Identify which cell holds the provided text, then report its (X, Y) central coordinate. 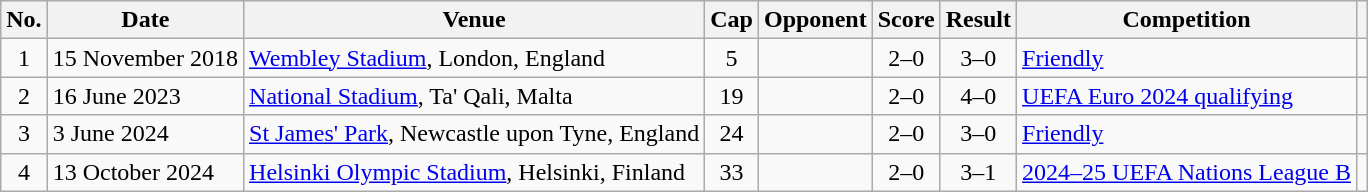
Helsinki Olympic Stadium, Helsinki, Finland (474, 172)
Score (906, 20)
National Stadium, Ta' Qali, Malta (474, 96)
13 October 2024 (145, 172)
3 June 2024 (145, 134)
Wembley Stadium, London, England (474, 58)
2024–25 UEFA Nations League B (1187, 172)
15 November 2018 (145, 58)
Venue (474, 20)
UEFA Euro 2024 qualifying (1187, 96)
3–1 (978, 172)
1 (24, 58)
Competition (1187, 20)
2 (24, 96)
Result (978, 20)
24 (732, 134)
16 June 2023 (145, 96)
4–0 (978, 96)
No. (24, 20)
33 (732, 172)
St James' Park, Newcastle upon Tyne, England (474, 134)
5 (732, 58)
Opponent (815, 20)
4 (24, 172)
19 (732, 96)
Cap (732, 20)
3 (24, 134)
Date (145, 20)
